Return the [X, Y] coordinate for the center point of the cell that contains the specified text.  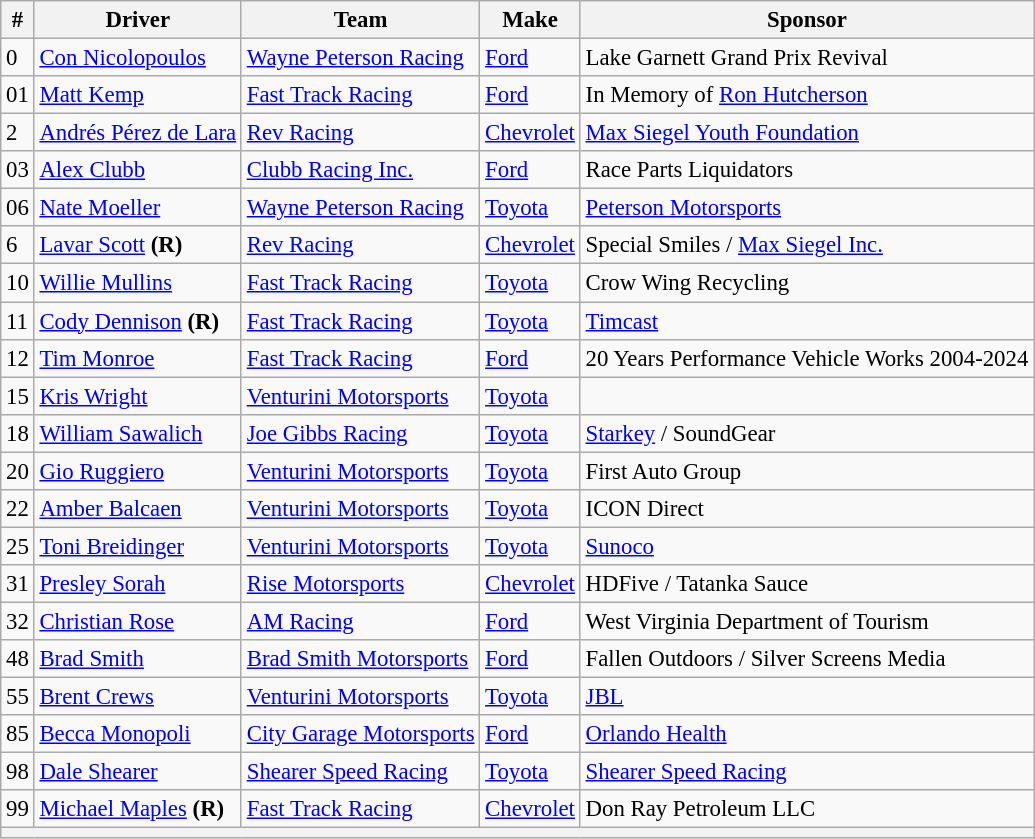
Sunoco [806, 546]
Presley Sorah [138, 584]
Crow Wing Recycling [806, 283]
98 [18, 772]
Orlando Health [806, 734]
Peterson Motorsports [806, 208]
Matt Kemp [138, 95]
32 [18, 621]
Driver [138, 20]
Kris Wright [138, 396]
25 [18, 546]
85 [18, 734]
Brent Crews [138, 697]
HDFive / Tatanka Sauce [806, 584]
Becca Monopoli [138, 734]
# [18, 20]
Cody Dennison (R) [138, 321]
Timcast [806, 321]
Dale Shearer [138, 772]
Race Parts Liquidators [806, 170]
In Memory of Ron Hutcherson [806, 95]
55 [18, 697]
Brad Smith Motorsports [360, 659]
Alex Clubb [138, 170]
ICON Direct [806, 509]
Clubb Racing Inc. [360, 170]
Sponsor [806, 20]
AM Racing [360, 621]
Lavar Scott (R) [138, 245]
10 [18, 283]
12 [18, 358]
31 [18, 584]
Brad Smith [138, 659]
20 [18, 471]
JBL [806, 697]
William Sawalich [138, 433]
City Garage Motorsports [360, 734]
Con Nicolopoulos [138, 58]
01 [18, 95]
Christian Rose [138, 621]
Gio Ruggiero [138, 471]
99 [18, 809]
Max Siegel Youth Foundation [806, 133]
Special Smiles / Max Siegel Inc. [806, 245]
Team [360, 20]
Michael Maples (R) [138, 809]
Lake Garnett Grand Prix Revival [806, 58]
Rise Motorsports [360, 584]
22 [18, 509]
06 [18, 208]
20 Years Performance Vehicle Works 2004-2024 [806, 358]
0 [18, 58]
Joe Gibbs Racing [360, 433]
Tim Monroe [138, 358]
Make [530, 20]
48 [18, 659]
West Virginia Department of Tourism [806, 621]
15 [18, 396]
Starkey / SoundGear [806, 433]
Andrés Pérez de Lara [138, 133]
6 [18, 245]
Toni Breidinger [138, 546]
Willie Mullins [138, 283]
03 [18, 170]
First Auto Group [806, 471]
Fallen Outdoors / Silver Screens Media [806, 659]
Nate Moeller [138, 208]
2 [18, 133]
Don Ray Petroleum LLC [806, 809]
18 [18, 433]
Amber Balcaen [138, 509]
11 [18, 321]
